For the text-containing cell, return its midpoint in (X, Y) coordinate format. 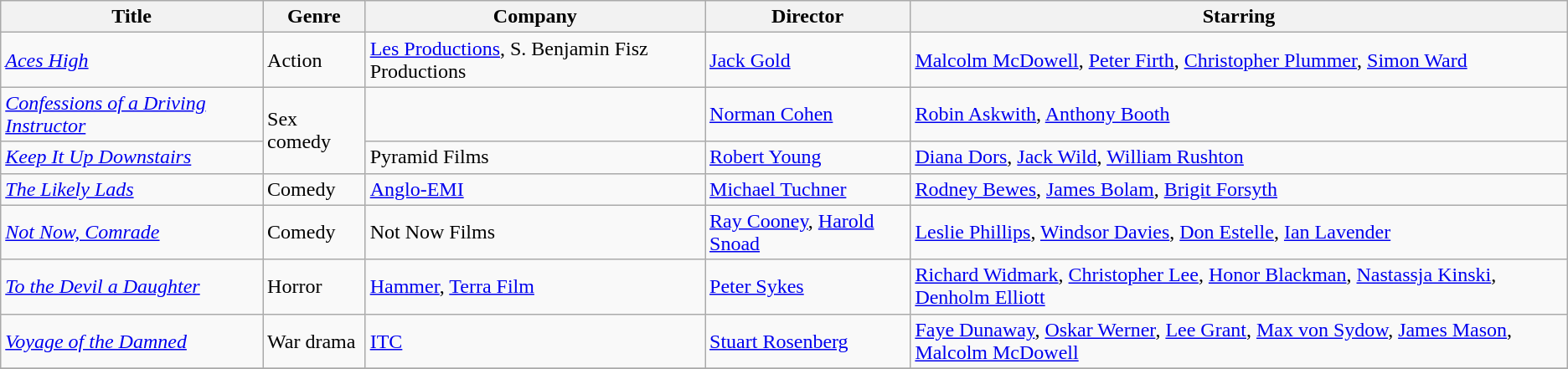
Action (315, 60)
Starring (1239, 17)
Peter Sykes (807, 286)
Leslie Phillips, Windsor Davies, Don Estelle, Ian Lavender (1239, 233)
ITC (534, 341)
Richard Widmark, Christopher Lee, Honor Blackman, Nastassja Kinski, Denholm Elliott (1239, 286)
Genre (315, 17)
Stuart Rosenberg (807, 341)
Sex comedy (315, 131)
Keep It Up Downstairs (132, 157)
Not Now Films (534, 233)
Diana Dors, Jack Wild, William Rushton (1239, 157)
Company (534, 17)
Robert Young (807, 157)
Norman Cohen (807, 114)
Pyramid Films (534, 157)
Malcolm McDowell, Peter Firth, Christopher Plummer, Simon Ward (1239, 60)
Anglo-EMI (534, 189)
Robin Askwith, Anthony Booth (1239, 114)
Not Now, Comrade (132, 233)
Aces High (132, 60)
Rodney Bewes, James Bolam, Brigit Forsyth (1239, 189)
Confessions of a Driving Instructor (132, 114)
Horror (315, 286)
Title (132, 17)
Michael Tuchner (807, 189)
Director (807, 17)
The Likely Lads (132, 189)
Hammer, Terra Film (534, 286)
Ray Cooney, Harold Snoad (807, 233)
War drama (315, 341)
Faye Dunaway, Oskar Werner, Lee Grant, Max von Sydow, James Mason, Malcolm McDowell (1239, 341)
Les Productions, S. Benjamin Fisz Productions (534, 60)
Voyage of the Damned (132, 341)
Jack Gold (807, 60)
To the Devil a Daughter (132, 286)
